Search for the cell housing the specified text and yield its [x, y] center coordinate. 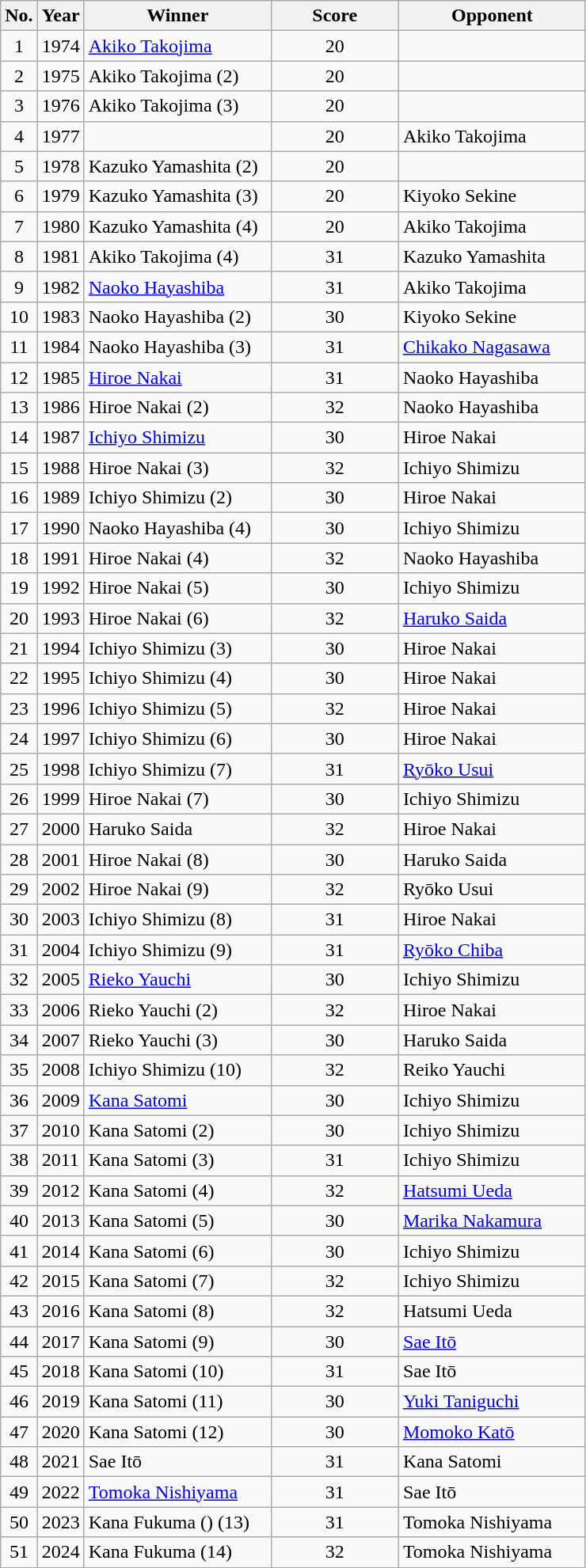
Kana Satomi (11) [177, 1402]
Kana Satomi (5) [177, 1221]
35 [19, 1070]
1 [19, 46]
27 [19, 829]
44 [19, 1342]
28 [19, 859]
15 [19, 468]
2023 [60, 1522]
1987 [60, 438]
4 [19, 136]
Ichiyo Shimizu (10) [177, 1070]
Yuki Taniguchi [492, 1402]
Hiroe Nakai (7) [177, 799]
33 [19, 1010]
2004 [60, 950]
2018 [60, 1372]
1999 [60, 799]
Kazuko Yamashita [492, 256]
Hiroe Nakai (9) [177, 890]
Kana Satomi (4) [177, 1190]
Rieko Yauchi [177, 980]
2015 [60, 1281]
14 [19, 438]
Hiroe Nakai (3) [177, 468]
Ichiyo Shimizu (3) [177, 648]
Kana Fukuma (14) [177, 1552]
1993 [60, 618]
Hiroe Nakai (2) [177, 408]
Winner [177, 16]
34 [19, 1040]
1979 [60, 196]
Ichiyo Shimizu (5) [177, 708]
23 [19, 708]
Kazuko Yamashita (2) [177, 166]
1983 [60, 317]
50 [19, 1522]
1998 [60, 769]
19 [19, 588]
Kazuko Yamashita (3) [177, 196]
2003 [60, 920]
2011 [60, 1160]
1980 [60, 226]
43 [19, 1311]
2010 [60, 1130]
10 [19, 317]
1975 [60, 76]
Kana Satomi (12) [177, 1432]
45 [19, 1372]
18 [19, 558]
9 [19, 287]
49 [19, 1492]
Marika Nakamura [492, 1221]
29 [19, 890]
Rieko Yauchi (2) [177, 1010]
41 [19, 1251]
Kana Satomi (9) [177, 1342]
Kana Satomi (3) [177, 1160]
39 [19, 1190]
1996 [60, 708]
11 [19, 347]
2009 [60, 1100]
1991 [60, 558]
2024 [60, 1552]
No. [19, 16]
38 [19, 1160]
1982 [60, 287]
2 [19, 76]
2017 [60, 1342]
Reiko Yauchi [492, 1070]
Kana Satomi (7) [177, 1281]
1995 [60, 678]
25 [19, 769]
Kana Satomi (2) [177, 1130]
Naoko Hayashiba (3) [177, 347]
Akiko Takojima (4) [177, 256]
1989 [60, 498]
2006 [60, 1010]
2002 [60, 890]
2012 [60, 1190]
47 [19, 1432]
Momoko Katō [492, 1432]
1981 [60, 256]
1990 [60, 528]
17 [19, 528]
Year [60, 16]
1978 [60, 166]
2005 [60, 980]
24 [19, 738]
40 [19, 1221]
7 [19, 226]
46 [19, 1402]
Hiroe Nakai (6) [177, 618]
1994 [60, 648]
Opponent [492, 16]
1992 [60, 588]
2001 [60, 859]
Hiroe Nakai (5) [177, 588]
Akiko Takojima (3) [177, 106]
1976 [60, 106]
Hiroe Nakai (4) [177, 558]
Ichiyo Shimizu (4) [177, 678]
2021 [60, 1462]
1985 [60, 378]
2008 [60, 1070]
42 [19, 1281]
2013 [60, 1221]
1974 [60, 46]
1988 [60, 468]
Kana Satomi (6) [177, 1251]
2020 [60, 1432]
6 [19, 196]
22 [19, 678]
Naoko Hayashiba (4) [177, 528]
2007 [60, 1040]
12 [19, 378]
Ichiyo Shimizu (9) [177, 950]
51 [19, 1552]
Score [334, 16]
2000 [60, 829]
Ichiyo Shimizu (7) [177, 769]
Akiko Takojima (2) [177, 76]
1977 [60, 136]
21 [19, 648]
Chikako Nagasawa [492, 347]
Ryōko Chiba [492, 950]
1997 [60, 738]
48 [19, 1462]
8 [19, 256]
16 [19, 498]
Kazuko Yamashita (4) [177, 226]
2022 [60, 1492]
2016 [60, 1311]
Kana Fukuma () (13) [177, 1522]
Ichiyo Shimizu (8) [177, 920]
1986 [60, 408]
13 [19, 408]
Rieko Yauchi (3) [177, 1040]
Ichiyo Shimizu (6) [177, 738]
36 [19, 1100]
2019 [60, 1402]
3 [19, 106]
Kana Satomi (10) [177, 1372]
1984 [60, 347]
Kana Satomi (8) [177, 1311]
Ichiyo Shimizu (2) [177, 498]
37 [19, 1130]
5 [19, 166]
26 [19, 799]
2014 [60, 1251]
Hiroe Nakai (8) [177, 859]
Naoko Hayashiba (2) [177, 317]
